For the text-containing cell, return its midpoint in (x, y) coordinate format. 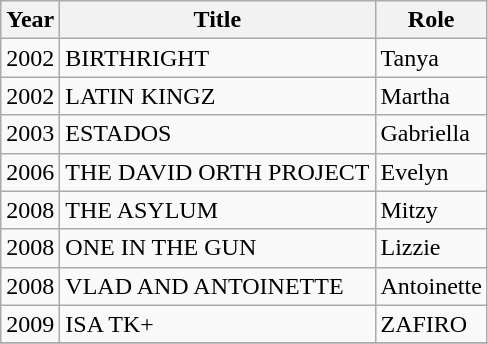
Martha (431, 96)
BIRTHRIGHT (218, 58)
Tanya (431, 58)
Year (30, 20)
LATIN KINGZ (218, 96)
Title (218, 20)
Antoinette (431, 286)
Role (431, 20)
ISA TK+ (218, 324)
2003 (30, 134)
Mitzy (431, 210)
Lizzie (431, 248)
VLAD AND ANTOINETTE (218, 286)
ESTADOS (218, 134)
THE ASYLUM (218, 210)
Gabriella (431, 134)
2006 (30, 172)
Evelyn (431, 172)
THE DAVID ORTH PROJECT (218, 172)
ZAFIRO (431, 324)
ONE IN THE GUN (218, 248)
2009 (30, 324)
